Determine the [x, y] coordinate at the center of the cell enclosing the given text.  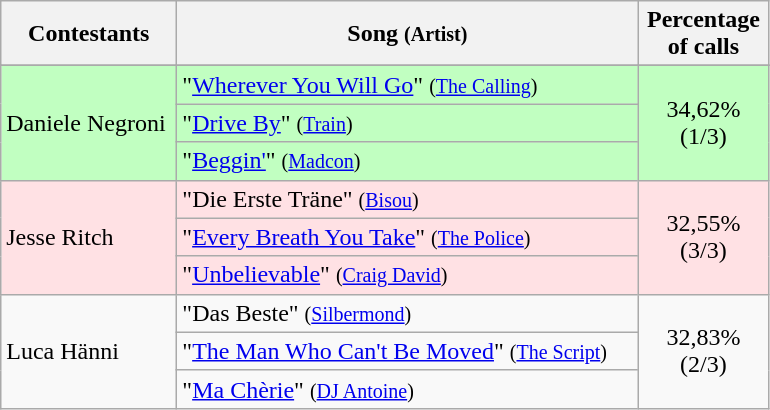
"Drive By" (Train) [408, 123]
"Beggin'" (Madcon) [408, 161]
"Die Erste Träne" (Bisou) [408, 199]
Percentage of calls [704, 34]
Song (Artist) [408, 34]
32,55% (3/3) [704, 237]
"The Man Who Can't Be Moved" (The Script) [408, 351]
Jesse Ritch [89, 237]
Luca Hänni [89, 351]
32,83% (2/3) [704, 351]
"Wherever You Will Go" (The Calling) [408, 85]
Contestants [89, 34]
"Das Beste" (Silbermond) [408, 313]
"Every Breath You Take" (The Police) [408, 237]
34,62% (1/3) [704, 123]
Daniele Negroni [89, 123]
"Ma Chèrie" (DJ Antoine) [408, 389]
"Unbelievable" (Craig David) [408, 275]
